Find where the given text appears and provide that cell's center as [x, y] coordinate. 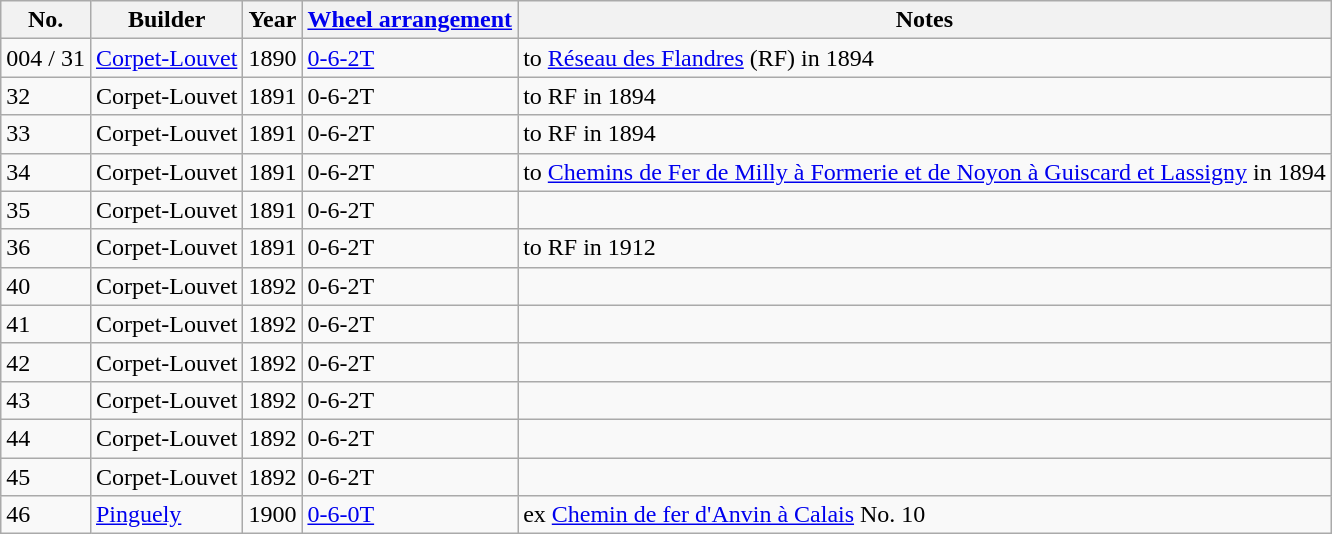
Builder [166, 20]
Notes [925, 20]
43 [46, 400]
to RF in 1912 [925, 248]
ex Chemin de fer d'Anvin à Calais No. 10 [925, 515]
No. [46, 20]
46 [46, 515]
004 / 31 [46, 58]
35 [46, 210]
34 [46, 172]
to Chemins de Fer de Milly à Formerie et de Noyon à Guiscard et Lassigny in 1894 [925, 172]
41 [46, 324]
32 [46, 96]
to Réseau des Flandres (RF) in 1894 [925, 58]
44 [46, 438]
Year [272, 20]
36 [46, 248]
Pinguely [166, 515]
45 [46, 477]
1890 [272, 58]
33 [46, 134]
0-6-0T [410, 515]
40 [46, 286]
Wheel arrangement [410, 20]
1900 [272, 515]
42 [46, 362]
